For the text-containing cell, return its midpoint in (x, y) coordinate format. 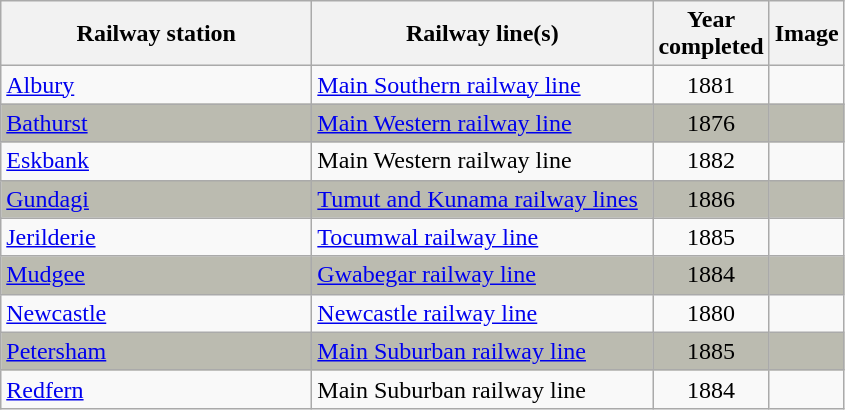
Redfern (156, 389)
Image (806, 34)
Tumut and Kunama railway lines (482, 199)
Bathurst (156, 123)
1882 (711, 161)
Eskbank (156, 161)
1880 (711, 313)
Newcastle (156, 313)
1876 (711, 123)
1881 (711, 85)
Year completed (711, 34)
Tocumwal railway line (482, 237)
Main Southern railway line (482, 85)
Newcastle railway line (482, 313)
Gwabegar railway line (482, 275)
1886 (711, 199)
Railway station (156, 34)
Jerilderie (156, 237)
Albury (156, 85)
Mudgee (156, 275)
Railway line(s) (482, 34)
Petersham (156, 351)
Gundagi (156, 199)
